From the cell containing the given text, extract its center point as (x, y) coordinate. 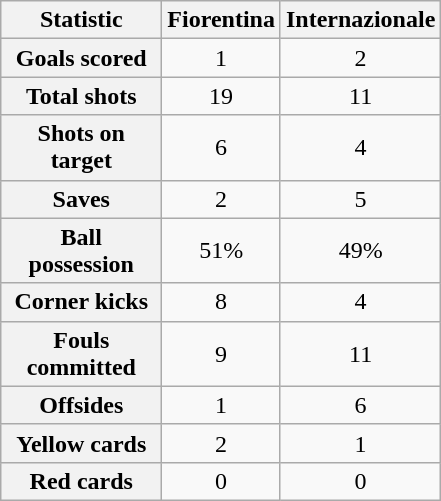
49% (360, 250)
Corner kicks (82, 302)
Statistic (82, 20)
9 (222, 354)
19 (222, 96)
Yellow cards (82, 443)
51% (222, 250)
Ball possession (82, 250)
Offsides (82, 405)
Goals scored (82, 58)
8 (222, 302)
Red cards (82, 481)
Total shots (82, 96)
Fouls committed (82, 354)
Fiorentina (222, 20)
Shots on target (82, 148)
Internazionale (360, 20)
Saves (82, 199)
5 (360, 199)
